Scan for the cell matching the given text and deliver its [X, Y] coordinate at center. 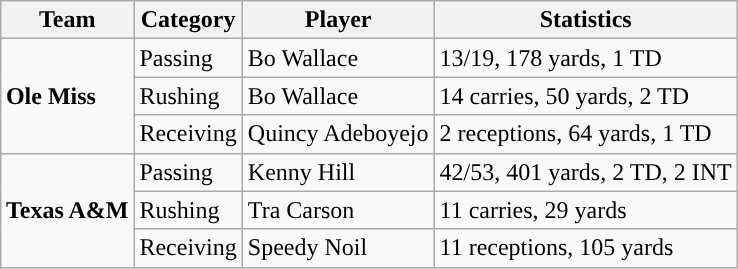
Player [338, 20]
2 receptions, 64 yards, 1 TD [586, 134]
Texas A&M [67, 210]
Kenny Hill [338, 172]
Category [188, 20]
14 carries, 50 yards, 2 TD [586, 96]
Speedy Noil [338, 248]
Ole Miss [67, 96]
Tra Carson [338, 210]
42/53, 401 yards, 2 TD, 2 INT [586, 172]
11 receptions, 105 yards [586, 248]
Quincy Adeboyejo [338, 134]
11 carries, 29 yards [586, 210]
Statistics [586, 20]
Team [67, 20]
13/19, 178 yards, 1 TD [586, 58]
